Detect which cell encompasses the target text, then output its [X, Y] center coordinate. 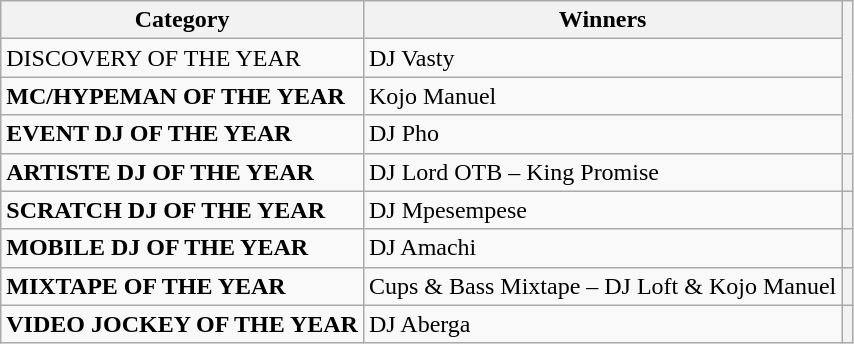
DJ Aberga [602, 324]
MC/HYPEMAN OF THE YEAR [182, 96]
ARTISTE DJ OF THE YEAR [182, 172]
DJ Amachi [602, 248]
SCRATCH DJ OF THE YEAR [182, 210]
VIDEO JOCKEY OF THE YEAR [182, 324]
DJ Lord OTB – King Promise [602, 172]
DISCOVERY OF THE YEAR [182, 58]
MOBILE DJ OF THE YEAR [182, 248]
MIXTAPE OF THE YEAR [182, 286]
Kojo Manuel [602, 96]
DJ Mpesempese [602, 210]
DJ Vasty [602, 58]
EVENT DJ OF THE YEAR [182, 134]
Category [182, 20]
Winners [602, 20]
DJ Pho [602, 134]
Cups & Bass Mixtape – DJ Loft & Kojo Manuel [602, 286]
